Find where the given text appears and provide that cell's center as (X, Y) coordinate. 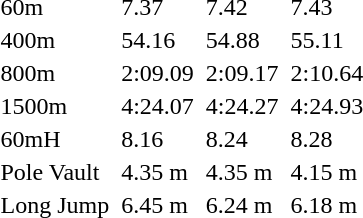
4:24.07 (158, 106)
8.24 (242, 139)
4:24.27 (242, 106)
54.88 (242, 40)
8.16 (158, 139)
2:09.17 (242, 73)
2:09.09 (158, 73)
54.16 (158, 40)
